Return the (X, Y) coordinate for the center point of the cell that contains the specified text.  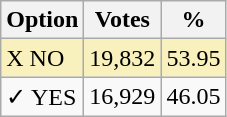
✓ YES (42, 97)
Option (42, 20)
16,929 (122, 97)
19,832 (122, 58)
46.05 (194, 97)
53.95 (194, 58)
% (194, 20)
Votes (122, 20)
X NO (42, 58)
